Search for the cell housing the specified text and yield its (X, Y) center coordinate. 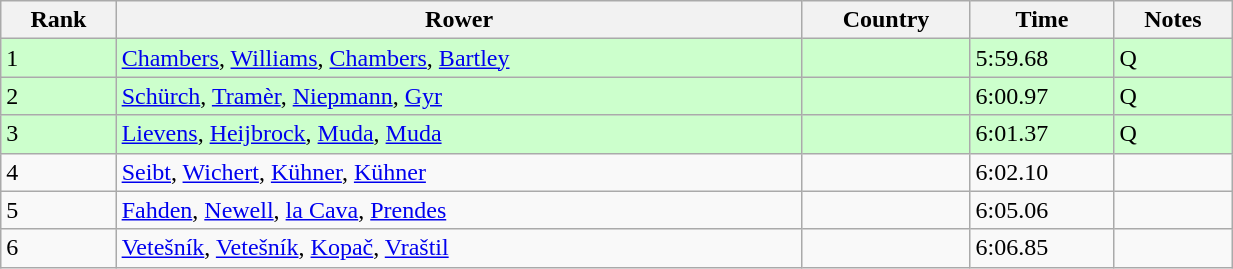
Time (1042, 20)
Rower (459, 20)
Lievens, Heijbrock, Muda, Muda (459, 134)
Chambers, Williams, Chambers, Bartley (459, 58)
Fahden, Newell, la Cava, Prendes (459, 210)
6 (58, 248)
6:06.85 (1042, 248)
6:02.10 (1042, 172)
4 (58, 172)
Notes (1173, 20)
6:01.37 (1042, 134)
Rank (58, 20)
2 (58, 96)
6:05.06 (1042, 210)
5:59.68 (1042, 58)
Country (886, 20)
Schürch, Tramèr, Niepmann, Gyr (459, 96)
3 (58, 134)
5 (58, 210)
Vetešník, Vetešník, Kopač, Vraštil (459, 248)
Seibt, Wichert, Kühner, Kühner (459, 172)
1 (58, 58)
6:00.97 (1042, 96)
